Detect which cell encompasses the target text, then output its (x, y) center coordinate. 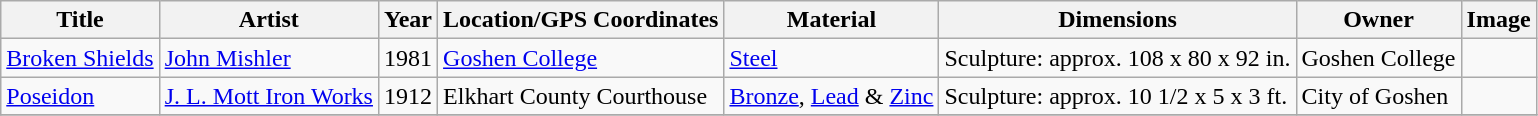
1981 (408, 58)
Material (832, 20)
John Mishler (268, 58)
1912 (408, 96)
Sculpture: approx. 108 x 80 x 92 in. (1118, 58)
Dimensions (1118, 20)
City of Goshen (1378, 96)
Artist (268, 20)
Broken Shields (80, 58)
Bronze, Lead & Zinc (832, 96)
Location/GPS Coordinates (581, 20)
Title (80, 20)
Year (408, 20)
Image (1498, 20)
Poseidon (80, 96)
Elkhart County Courthouse (581, 96)
Steel (832, 58)
J. L. Mott Iron Works (268, 96)
Sculpture: approx. 10 1/2 x 5 x 3 ft. (1118, 96)
Owner (1378, 20)
